Detect which cell encompasses the target text, then output its [x, y] center coordinate. 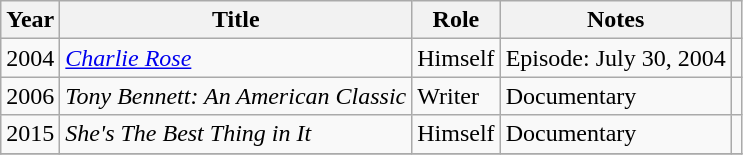
Writer [456, 96]
2006 [30, 96]
2015 [30, 134]
Episode: July 30, 2004 [616, 58]
2004 [30, 58]
Title [236, 20]
Tony Bennett: An American Classic [236, 96]
Role [456, 20]
Charlie Rose [236, 58]
Notes [616, 20]
Year [30, 20]
She's The Best Thing in It [236, 134]
